Pinpoint the cell where the given text exists, returning its [x, y] midpoint coordinate. 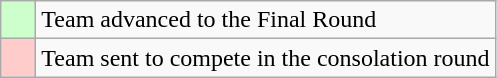
Team sent to compete in the consolation round [266, 58]
Team advanced to the Final Round [266, 20]
